Return the (x, y) coordinate for the center point of the cell that contains the specified text.  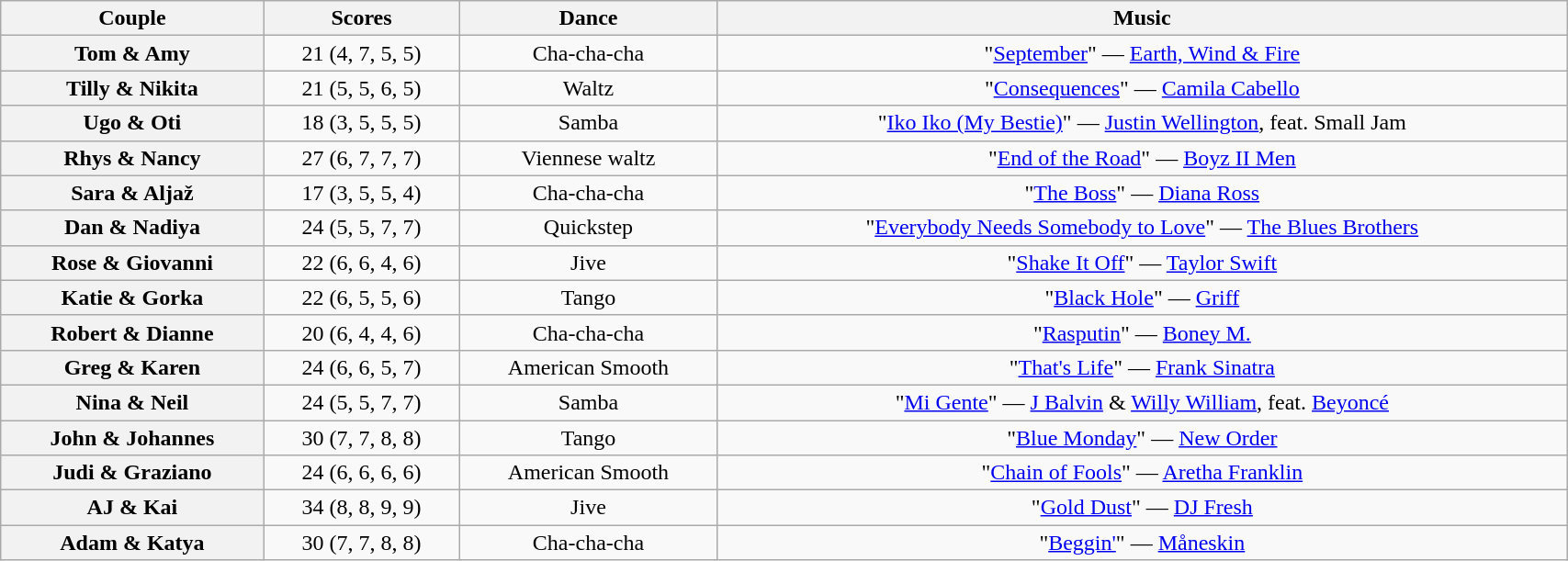
"Blue Monday" — New Order (1143, 438)
Adam & Katya (132, 543)
Music (1143, 18)
John & Johannes (132, 438)
22 (6, 5, 5, 6) (362, 297)
34 (8, 8, 9, 9) (362, 508)
Tilly & Nikita (132, 88)
"That's Life" — Frank Sinatra (1143, 367)
24 (6, 6, 5, 7) (362, 367)
"Rasputin" — Boney M. (1143, 332)
AJ & Kai (132, 508)
Tom & Amy (132, 53)
20 (6, 4, 4, 6) (362, 332)
Quickstep (588, 228)
"Gold Dust" — DJ Fresh (1143, 508)
"Mi Gente" — J Balvin & Willy William, feat. Beyoncé (1143, 402)
Rose & Giovanni (132, 263)
Ugo & Oti (132, 123)
22 (6, 6, 4, 6) (362, 263)
"Consequences" — Camila Cabello (1143, 88)
Judi & Graziano (132, 473)
18 (3, 5, 5, 5) (362, 123)
Dance (588, 18)
"Chain of Fools" — Aretha Franklin (1143, 473)
Dan & Nadiya (132, 228)
21 (4, 7, 5, 5) (362, 53)
Rhys & Nancy (132, 158)
"September" — Earth, Wind & Fire (1143, 53)
17 (3, 5, 5, 4) (362, 193)
"Beggin'" — Måneskin (1143, 543)
27 (6, 7, 7, 7) (362, 158)
"Black Hole" — Griff (1143, 297)
"End of the Road" — Boyz II Men (1143, 158)
Katie & Gorka (132, 297)
Nina & Neil (132, 402)
"The Boss" — Diana Ross (1143, 193)
"Shake It Off" — Taylor Swift (1143, 263)
"Iko Iko (My Bestie)" — Justin Wellington, feat. Small Jam (1143, 123)
21 (5, 5, 6, 5) (362, 88)
24 (6, 6, 6, 6) (362, 473)
Sara & Aljaž (132, 193)
Waltz (588, 88)
Scores (362, 18)
Greg & Karen (132, 367)
Robert & Dianne (132, 332)
Couple (132, 18)
Viennese waltz (588, 158)
"Everybody Needs Somebody to Love" — The Blues Brothers (1143, 228)
